For the text-containing cell, return its midpoint in [x, y] coordinate format. 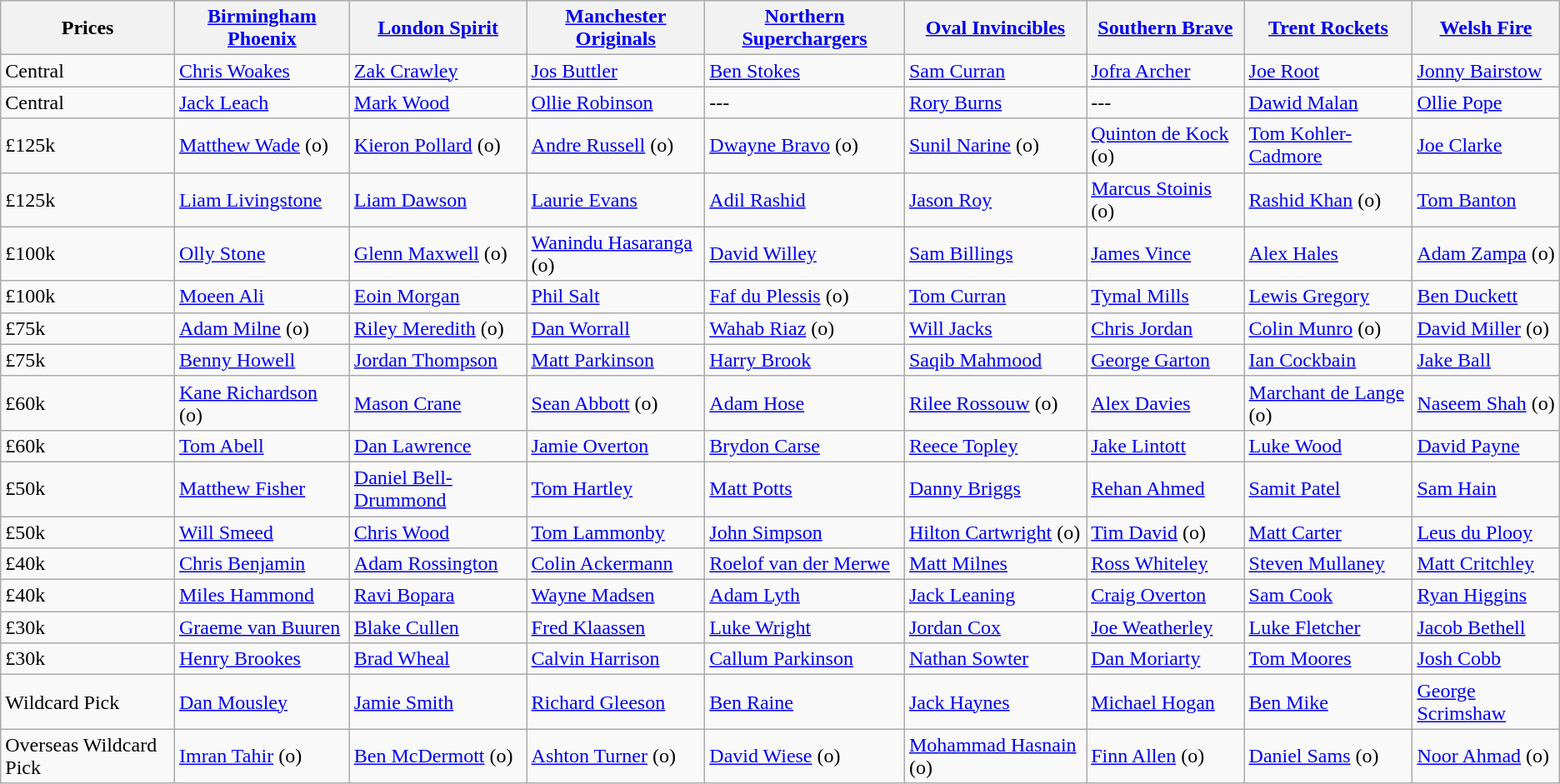
Faf du Plessis (o) [805, 297]
Adil Rashid [805, 200]
Chris Woakes [262, 71]
Ryan Higgins [1486, 596]
Welsh Fire [1486, 28]
Ravi Bopara [438, 596]
Matt Parkinson [616, 360]
Colin Munro (o) [1328, 328]
Josh Cobb [1486, 659]
Tom Curran [995, 297]
Daniel Bell-Drummond [438, 488]
Marchant de Lange (o) [1328, 403]
Northern Superchargers [805, 28]
Mason Crane [438, 403]
Tom Abell [262, 446]
David Payne [1486, 446]
Jamie Overton [616, 446]
Miles Hammond [262, 596]
Jack Haynes [995, 702]
Adam Lyth [805, 596]
Jacob Bethell [1486, 627]
Liam Dawson [438, 200]
Mohammad Hasnain (o) [995, 757]
Joe Clarke [1486, 145]
Hilton Cartwright (o) [995, 532]
Tymal Mills [1165, 297]
Fred Klaassen [616, 627]
Jack Leach [262, 102]
Tom Kohler-Cadmore [1328, 145]
Calvin Harrison [616, 659]
Jordan Thompson [438, 360]
Rory Burns [995, 102]
John Simpson [805, 532]
George Scrimshaw [1486, 702]
Jamie Smith [438, 702]
Callum Parkinson [805, 659]
David Willey [805, 253]
Ben Duckett [1486, 297]
Adam Zampa (o) [1486, 253]
Brad Wheal [438, 659]
Sam Cook [1328, 596]
Marcus Stoinis (o) [1165, 200]
Saqib Mahmood [995, 360]
Lewis Gregory [1328, 297]
George Garton [1165, 360]
Matt Critchley [1486, 564]
Southern Brave [1165, 28]
Wildcard Pick [88, 702]
Jonny Bairstow [1486, 71]
Joe Root [1328, 71]
London Spirit [438, 28]
Matt Potts [805, 488]
Colin Ackermann [616, 564]
Quinton de Kock (o) [1165, 145]
Andre Russell (o) [616, 145]
Riley Meredith (o) [438, 328]
Jake Lintott [1165, 446]
Dawid Malan [1328, 102]
Sean Abbott (o) [616, 403]
Will Smeed [262, 532]
Dan Lawrence [438, 446]
Wahab Riaz (o) [805, 328]
Dwayne Bravo (o) [805, 145]
Liam Livingstone [262, 200]
Sunil Narine (o) [995, 145]
Birmingham Phoenix [262, 28]
Jack Leaning [995, 596]
Imran Tahir (o) [262, 757]
Craig Overton [1165, 596]
Overseas Wildcard Pick [88, 757]
Chris Benjamin [262, 564]
Adam Hose [805, 403]
Chris Jordan [1165, 328]
Adam Milne (o) [262, 328]
Luke Wood [1328, 446]
Joe Weatherley [1165, 627]
Jos Buttler [616, 71]
Jofra Archer [1165, 71]
Alex Hales [1328, 253]
David Wiese (o) [805, 757]
Mark Wood [438, 102]
Finn Allen (o) [1165, 757]
Daniel Sams (o) [1328, 757]
Blake Cullen [438, 627]
Chris Wood [438, 532]
Will Jacks [995, 328]
Sam Hain [1486, 488]
Dan Moriarty [1165, 659]
Moeen Ali [262, 297]
Matthew Fisher [262, 488]
Trent Rockets [1328, 28]
Rehan Ahmed [1165, 488]
Dan Worrall [616, 328]
Ollie Pope [1486, 102]
Nathan Sowter [995, 659]
Danny Briggs [995, 488]
Ollie Robinson [616, 102]
Noor Ahmad (o) [1486, 757]
Henry Brookes [262, 659]
Ross Whiteley [1165, 564]
Matt Carter [1328, 532]
Tom Hartley [616, 488]
Eoin Morgan [438, 297]
Roelof van der Merwe [805, 564]
Adam Rossington [438, 564]
Naseem Shah (o) [1486, 403]
Sam Billings [995, 253]
Rilee Rossouw (o) [995, 403]
Phil Salt [616, 297]
Ian Cockbain [1328, 360]
Alex Davies [1165, 403]
Luke Wright [805, 627]
Ben Raine [805, 702]
Harry Brook [805, 360]
Jordan Cox [995, 627]
Wanindu Hasaranga (o) [616, 253]
Manchester Originals [616, 28]
Ben Mike [1328, 702]
Matthew Wade (o) [262, 145]
Benny Howell [262, 360]
Tom Lammonby [616, 532]
Rashid Khan (o) [1328, 200]
Richard Gleeson [616, 702]
Glenn Maxwell (o) [438, 253]
Leus du Plooy [1486, 532]
Kane Richardson (o) [262, 403]
Ben McDermott (o) [438, 757]
Matt Milnes [995, 564]
Ben Stokes [805, 71]
Michael Hogan [1165, 702]
Sam Curran [995, 71]
Tim David (o) [1165, 532]
Prices [88, 28]
Olly Stone [262, 253]
Wayne Madsen [616, 596]
Luke Fletcher [1328, 627]
Graeme van Buuren [262, 627]
Ashton Turner (o) [616, 757]
James Vince [1165, 253]
Samit Patel [1328, 488]
Steven Mullaney [1328, 564]
Tom Moores [1328, 659]
Jake Ball [1486, 360]
Kieron Pollard (o) [438, 145]
Oval Invincibles [995, 28]
Brydon Carse [805, 446]
Dan Mousley [262, 702]
David Miller (o) [1486, 328]
Zak Crawley [438, 71]
Tom Banton [1486, 200]
Laurie Evans [616, 200]
Jason Roy [995, 200]
Reece Topley [995, 446]
